Detect which cell encompasses the target text, then output its (X, Y) center coordinate. 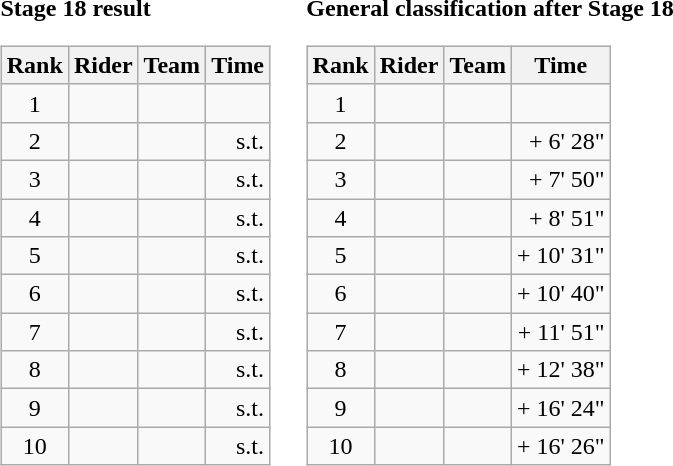
+ 10' 40" (560, 294)
+ 16' 24" (560, 408)
+ 16' 26" (560, 446)
+ 7' 50" (560, 179)
+ 11' 51" (560, 332)
+ 10' 31" (560, 256)
+ 6' 28" (560, 141)
+ 8' 51" (560, 217)
+ 12' 38" (560, 370)
